Locate the cell with the specified text and output its (X, Y) center coordinate. 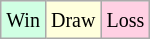
Win (24, 20)
Loss (126, 20)
Draw (72, 20)
